Identify which cell holds the provided text, then report its (x, y) central coordinate. 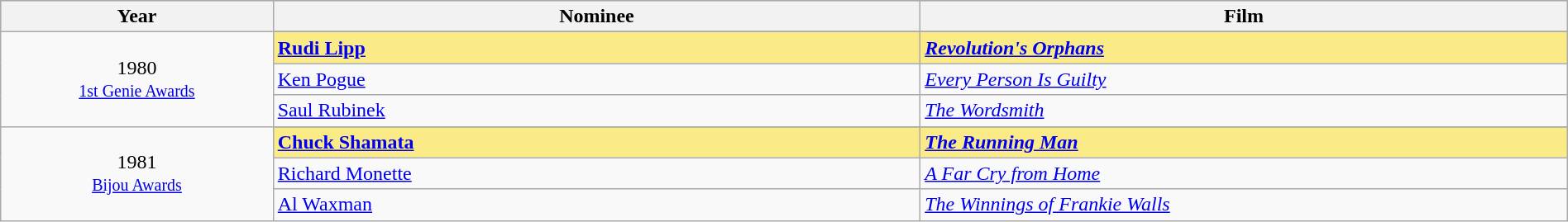
Chuck Shamata (597, 142)
19801st Genie Awards (137, 79)
A Far Cry from Home (1244, 173)
The Running Man (1244, 142)
The Wordsmith (1244, 111)
1981Bijou Awards (137, 173)
Richard Monette (597, 173)
Nominee (597, 17)
Revolution's Orphans (1244, 48)
Film (1244, 17)
Al Waxman (597, 205)
Every Person Is Guilty (1244, 79)
Rudi Lipp (597, 48)
The Winnings of Frankie Walls (1244, 205)
Saul Rubinek (597, 111)
Year (137, 17)
Ken Pogue (597, 79)
